Scan for the cell matching the given text and deliver its [x, y] coordinate at center. 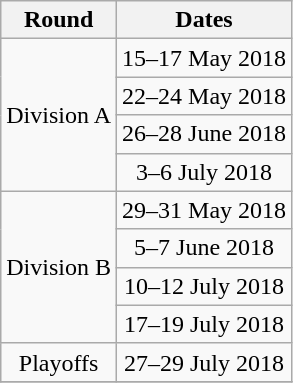
3–6 July 2018 [204, 172]
17–19 July 2018 [204, 324]
Division B [59, 267]
Division A [59, 115]
10–12 July 2018 [204, 286]
27–29 July 2018 [204, 362]
5–7 June 2018 [204, 248]
Playoffs [59, 362]
Dates [204, 20]
22–24 May 2018 [204, 96]
Round [59, 20]
15–17 May 2018 [204, 58]
26–28 June 2018 [204, 134]
29–31 May 2018 [204, 210]
